Output the [x, y] coordinate of the center of the cell containing the given text.  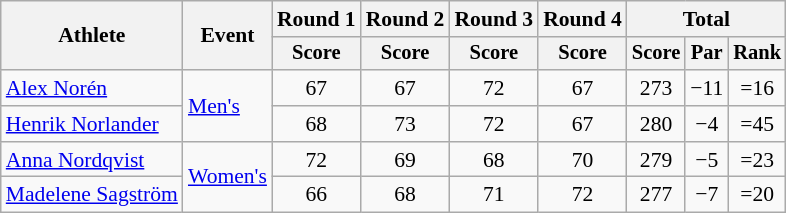
Event [228, 36]
71 [494, 195]
Men's [228, 106]
277 [656, 195]
=20 [757, 195]
Athlete [92, 36]
70 [582, 160]
73 [406, 124]
=23 [757, 160]
Par [706, 54]
Madelene Sagström [92, 195]
66 [316, 195]
Rank [757, 54]
273 [656, 88]
Women's [228, 178]
=45 [757, 124]
−7 [706, 195]
279 [656, 160]
Round 3 [494, 19]
Alex Norén [92, 88]
Total [706, 19]
−11 [706, 88]
−4 [706, 124]
Round 4 [582, 19]
−5 [706, 160]
Round 2 [406, 19]
Anna Nordqvist [92, 160]
280 [656, 124]
=16 [757, 88]
69 [406, 160]
Round 1 [316, 19]
Henrik Norlander [92, 124]
